Output the [X, Y] coordinate of the center of the cell containing the given text.  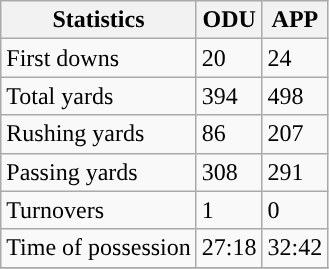
291 [295, 172]
Passing yards [99, 172]
First downs [99, 58]
394 [229, 96]
Total yards [99, 96]
1 [229, 210]
Statistics [99, 20]
Time of possession [99, 248]
32:42 [295, 248]
APP [295, 20]
Rushing yards [99, 134]
498 [295, 96]
86 [229, 134]
308 [229, 172]
27:18 [229, 248]
24 [295, 58]
20 [229, 58]
Turnovers [99, 210]
ODU [229, 20]
0 [295, 210]
207 [295, 134]
